Extract the (X, Y) coordinate from the center of the cell holding the provided text.  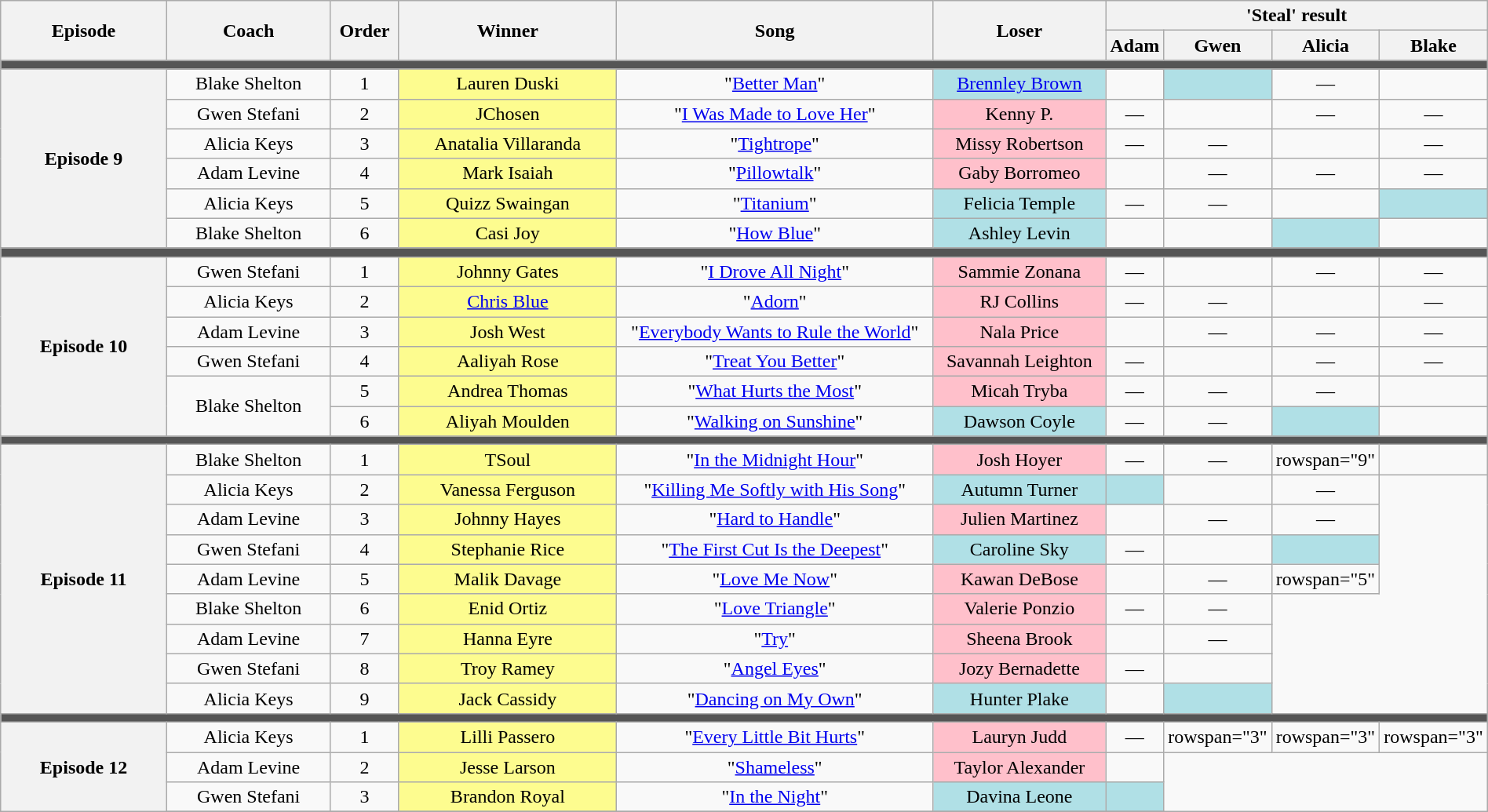
rowspan="5" (1326, 579)
"Angel Eyes" (775, 668)
Nala Price (1019, 332)
Brandon Royal (507, 797)
Casi Joy (507, 233)
"Better Man" (775, 84)
'Steal' result (1297, 16)
"What Hurts the Most" (775, 391)
Loser (1019, 31)
Johnny Gates (507, 271)
RJ Collins (1019, 301)
"Every Little Bit Hurts" (775, 737)
Episode 12 (84, 766)
"Love Triangle" (775, 609)
"Tightrope" (775, 144)
Blake (1434, 46)
Anatalia Villaranda (507, 144)
Winner (507, 31)
"Hard to Handle" (775, 519)
9 (364, 698)
"The First Cut Is the Deepest" (775, 549)
"I Drove All Night" (775, 271)
Malik Davage (507, 579)
Lauryn Judd (1019, 737)
8 (364, 668)
"Titanium" (775, 203)
Hanna Eyre (507, 639)
Felicia Temple (1019, 203)
Micah Tryba (1019, 391)
Missy Robertson (1019, 144)
Taylor Alexander (1019, 766)
"Killing Me Softly with His Song" (775, 490)
Jozy Bernadette (1019, 668)
Josh West (507, 332)
Episode 10 (84, 346)
Vanessa Ferguson (507, 490)
Brennley Brown (1019, 84)
Enid Ortiz (507, 609)
Alicia (1326, 46)
Quizz Swaingan (507, 203)
Coach (248, 31)
JChosen (507, 114)
Josh Hoyer (1019, 460)
Jack Cassidy (507, 698)
Episode (84, 31)
"Everybody Wants to Rule the World" (775, 332)
"Dancing on My Own" (775, 698)
Sammie Zonana (1019, 271)
"In the Night" (775, 797)
Dawson Coyle (1019, 421)
Julien Martinez (1019, 519)
Kawan DeBose (1019, 579)
Aaliyah Rose (507, 362)
"How Blue" (775, 233)
Autumn Turner (1019, 490)
Ashley Levin (1019, 233)
Caroline Sky (1019, 549)
TSoul (507, 460)
Sheena Brook (1019, 639)
Gwen (1218, 46)
Lauren Duski (507, 84)
Episode 11 (84, 579)
"Adorn" (775, 301)
Valerie Ponzio (1019, 609)
rowspan="9" (1326, 460)
"I Was Made to Love Her" (775, 114)
Chris Blue (507, 301)
Andrea Thomas (507, 391)
Episode 9 (84, 158)
"Pillowtalk" (775, 173)
Gaby Borromeo (1019, 173)
Stephanie Rice (507, 549)
Order (364, 31)
7 (364, 639)
Troy Ramey (507, 668)
"In the Midnight Hour" (775, 460)
Hunter Plake (1019, 698)
Johnny Hayes (507, 519)
"Shameless" (775, 766)
Davina Leone (1019, 797)
Song (775, 31)
Aliyah Moulden (507, 421)
Kenny P. (1019, 114)
Lilli Passero (507, 737)
Jesse Larson (507, 766)
Adam (1135, 46)
"Walking on Sunshine" (775, 421)
"Treat You Better" (775, 362)
Savannah Leighton (1019, 362)
"Try" (775, 639)
"Love Me Now" (775, 579)
Mark Isaiah (507, 173)
